Output the [x, y] coordinate of the center of the cell containing the given text.  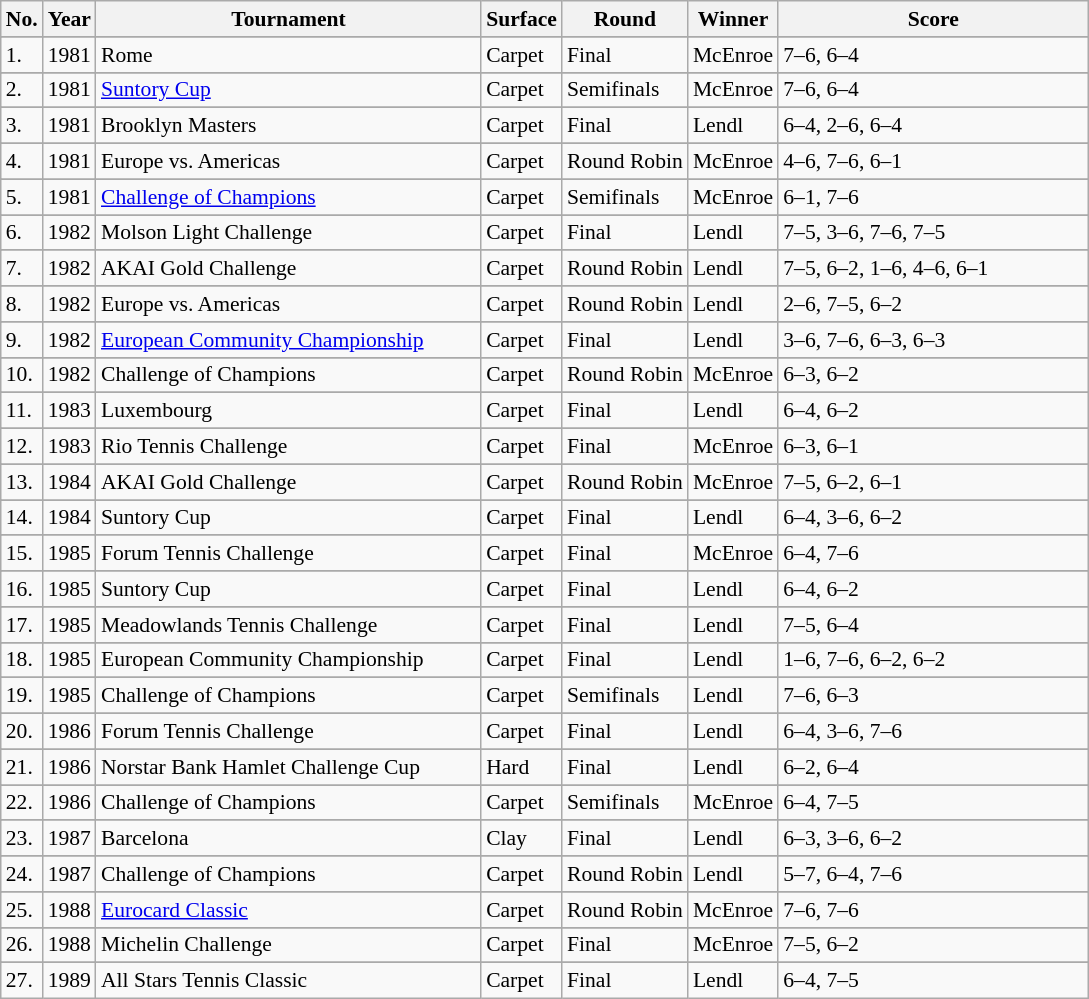
Eurocard Classic [288, 910]
Clay [522, 839]
1. [22, 55]
Rio Tennis Challenge [288, 447]
9. [22, 340]
1–6, 7–6, 6–2, 6–2 [933, 660]
26. [22, 945]
7–6, 7–6 [933, 910]
6–2, 6–4 [933, 767]
Surface [522, 19]
6–1, 7–6 [933, 197]
7–5, 6–4 [933, 625]
11. [22, 411]
Meadowlands Tennis Challenge [288, 625]
Round [625, 19]
2. [22, 90]
24. [22, 874]
21. [22, 767]
6–3, 6–1 [933, 447]
Score [933, 19]
Michelin Challenge [288, 945]
7–5, 6–2, 1–6, 4–6, 6–1 [933, 269]
Winner [733, 19]
Tournament [288, 19]
6–4, 2–6, 6–4 [933, 126]
13. [22, 482]
4–6, 7–6, 6–1 [933, 162]
7–6, 6–3 [933, 696]
7–5, 6–2 [933, 945]
6–4, 7–6 [933, 554]
Year [70, 19]
17. [22, 625]
6. [22, 233]
12. [22, 447]
Norstar Bank Hamlet Challenge Cup [288, 767]
5. [22, 197]
Rome [288, 55]
2–6, 7–5, 6–2 [933, 304]
Barcelona [288, 839]
6–4, 3–6, 7–6 [933, 732]
18. [22, 660]
3–6, 7–6, 6–3, 6–3 [933, 340]
7. [22, 269]
7–5, 6–2, 6–1 [933, 482]
All Stars Tennis Classic [288, 981]
14. [22, 518]
Brooklyn Masters [288, 126]
22. [22, 803]
7–5, 3–6, 7–6, 7–5 [933, 233]
6–3, 3–6, 6–2 [933, 839]
Molson Light Challenge [288, 233]
Luxembourg [288, 411]
20. [22, 732]
10. [22, 375]
25. [22, 910]
5–7, 6–4, 7–6 [933, 874]
27. [22, 981]
Hard [522, 767]
1989 [70, 981]
4. [22, 162]
3. [22, 126]
8. [22, 304]
6–4, 3–6, 6–2 [933, 518]
19. [22, 696]
15. [22, 554]
16. [22, 589]
23. [22, 839]
6–3, 6–2 [933, 375]
No. [22, 19]
